Scan for the cell matching the given text and deliver its [X, Y] coordinate at center. 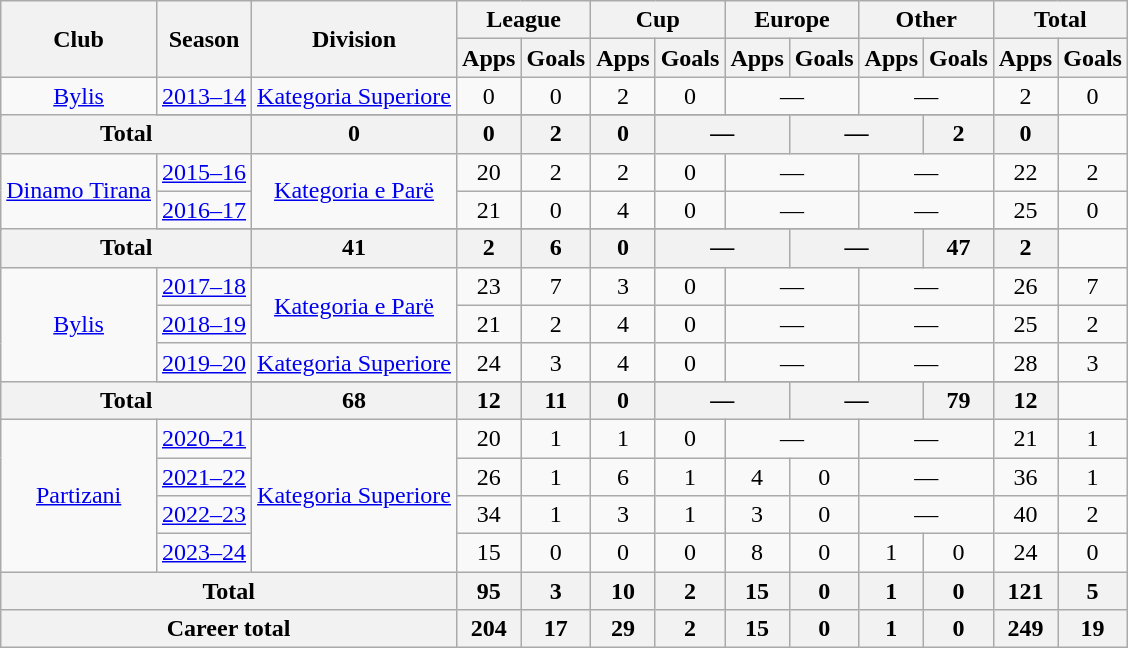
5 [1093, 591]
19 [1093, 629]
28 [1025, 362]
17 [556, 629]
2013–14 [204, 96]
Career total [229, 629]
League [524, 20]
95 [489, 591]
Season [204, 39]
47 [959, 248]
2021–22 [204, 477]
Club [79, 39]
Dinamo Tirana [79, 191]
41 [354, 248]
2018–19 [204, 324]
36 [1025, 477]
8 [757, 553]
29 [623, 629]
10 [623, 591]
2017–18 [204, 286]
Division [354, 39]
22 [1025, 172]
Other [926, 20]
40 [1025, 515]
79 [959, 400]
2015–16 [204, 172]
2019–20 [204, 362]
Europe [792, 20]
2022–23 [204, 515]
2020–21 [204, 438]
Cup [658, 20]
2023–24 [204, 553]
Partizani [79, 495]
68 [354, 400]
249 [1025, 629]
2016–17 [204, 210]
11 [556, 400]
204 [489, 629]
34 [489, 515]
121 [1025, 591]
23 [489, 286]
